Extract the (x, y) coordinate from the center of the cell holding the provided text.  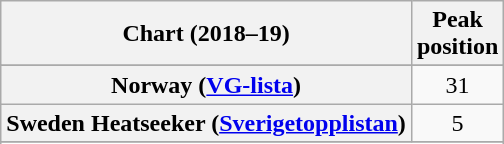
Sweden Heatseeker (Sverigetopplistan) (206, 123)
31 (457, 85)
5 (457, 123)
Peakposition (457, 34)
Norway (VG-lista) (206, 85)
Chart (2018–19) (206, 34)
